Output the (X, Y) coordinate of the center of the cell containing the given text.  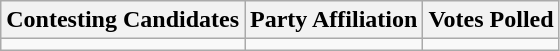
Party Affiliation (334, 20)
Votes Polled (491, 20)
Contesting Candidates (123, 20)
